Search for the cell housing the specified text and yield its [X, Y] center coordinate. 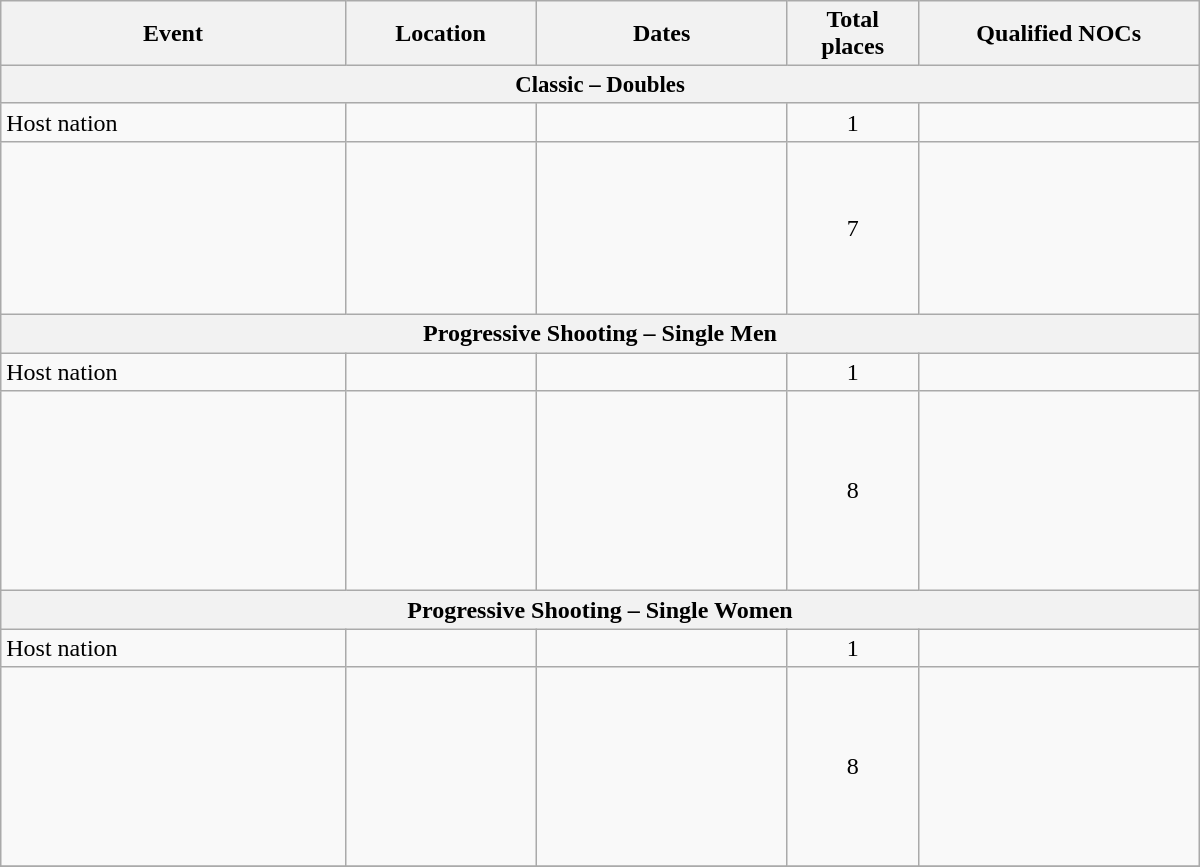
Location [440, 34]
Dates [662, 34]
Progressive Shooting – Single Women [600, 610]
Progressive Shooting – Single Men [600, 334]
7 [852, 228]
Qualified NOCs [1058, 34]
Total places [852, 34]
Event [173, 34]
Classic – Doubles [600, 85]
